Provide the [x, y] coordinate of the cell's center where the given text is located.  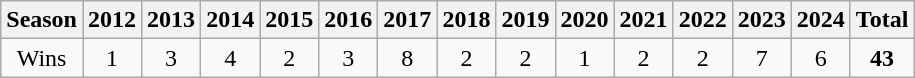
Total [882, 20]
2012 [112, 20]
6 [820, 58]
2016 [348, 20]
2022 [702, 20]
2018 [466, 20]
4 [230, 58]
2020 [584, 20]
Wins [42, 58]
2021 [644, 20]
2013 [172, 20]
7 [762, 58]
2015 [290, 20]
2014 [230, 20]
2024 [820, 20]
2019 [526, 20]
2017 [408, 20]
Season [42, 20]
8 [408, 58]
43 [882, 58]
2023 [762, 20]
